Detect which cell encompasses the target text, then output its (x, y) center coordinate. 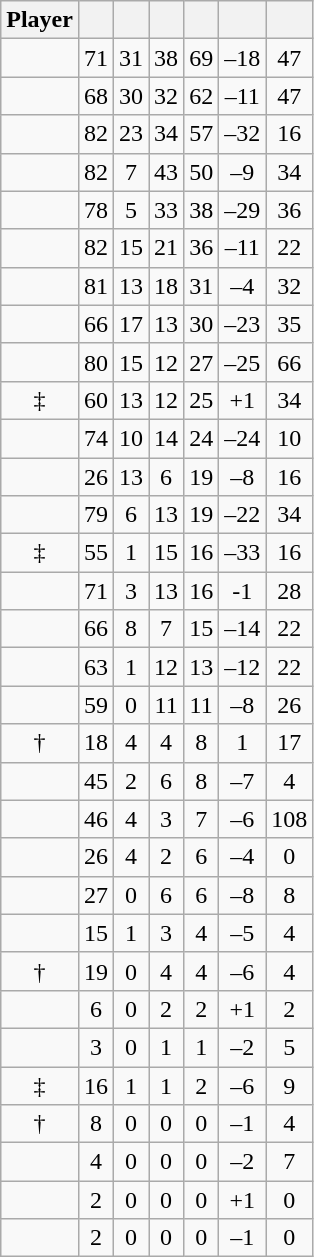
28 (290, 591)
59 (96, 705)
43 (166, 172)
–32 (242, 134)
–33 (242, 553)
81 (96, 286)
–5 (242, 933)
80 (96, 362)
-1 (242, 591)
33 (166, 210)
9 (290, 1085)
69 (202, 58)
–23 (242, 324)
78 (96, 210)
60 (96, 400)
74 (96, 438)
55 (96, 553)
Player (40, 20)
45 (96, 781)
68 (96, 96)
–7 (242, 781)
62 (202, 96)
79 (96, 515)
23 (132, 134)
46 (96, 819)
–12 (242, 667)
21 (166, 248)
35 (290, 324)
–22 (242, 515)
–29 (242, 210)
–25 (242, 362)
57 (202, 134)
–9 (242, 172)
63 (96, 667)
–14 (242, 629)
50 (202, 172)
–24 (242, 438)
25 (202, 400)
24 (202, 438)
–18 (242, 58)
108 (290, 819)
14 (166, 438)
